Detect which cell encompasses the target text, then output its [X, Y] center coordinate. 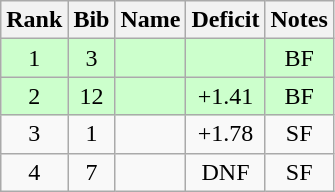
7 [92, 172]
Rank [34, 20]
12 [92, 96]
2 [34, 96]
+1.41 [226, 96]
Deficit [226, 20]
+1.78 [226, 134]
DNF [226, 172]
4 [34, 172]
Bib [92, 20]
Name [150, 20]
Notes [299, 20]
